Find where the given text appears and provide that cell's center as (x, y) coordinate. 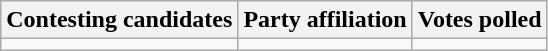
Party affiliation (325, 20)
Votes polled (480, 20)
Contesting candidates (120, 20)
